From the cell containing the given text, extract its center point as (X, Y) coordinate. 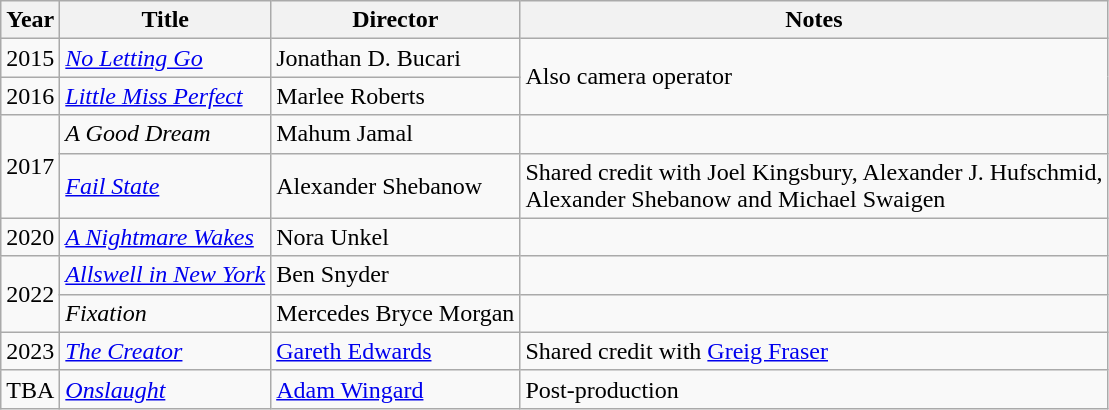
Jonathan D. Bucari (396, 58)
A Nightmare Wakes (166, 237)
Shared credit with Joel Kingsbury, Alexander J. Hufschmid,Alexander Shebanow and Michael Swaigen (814, 186)
Marlee Roberts (396, 96)
Mercedes Bryce Morgan (396, 313)
TBA (30, 389)
Notes (814, 20)
2017 (30, 166)
Alexander Shebanow (396, 186)
2022 (30, 294)
2016 (30, 96)
The Creator (166, 351)
Ben Snyder (396, 275)
Fail State (166, 186)
Allswell in New York (166, 275)
Title (166, 20)
Director (396, 20)
Onslaught (166, 389)
Little Miss Perfect (166, 96)
Gareth Edwards (396, 351)
2023 (30, 351)
Year (30, 20)
No Letting Go (166, 58)
Post-production (814, 389)
A Good Dream (166, 134)
2020 (30, 237)
Adam Wingard (396, 389)
Also camera operator (814, 77)
Nora Unkel (396, 237)
Fixation (166, 313)
Mahum Jamal (396, 134)
2015 (30, 58)
Shared credit with Greig Fraser (814, 351)
